Extract the (X, Y) coordinate from the center of the cell holding the provided text.  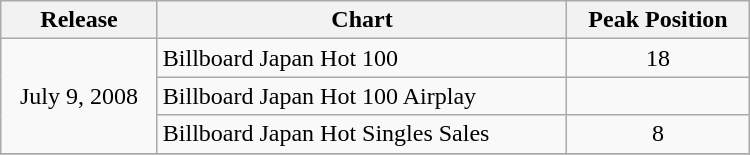
Billboard Japan Hot Singles Sales (362, 134)
Chart (362, 20)
Billboard Japan Hot 100 Airplay (362, 96)
18 (658, 58)
July 9, 2008 (80, 96)
8 (658, 134)
Release (80, 20)
Peak Position (658, 20)
Billboard Japan Hot 100 (362, 58)
